Locate the cell with the specified text and output its [X, Y] center coordinate. 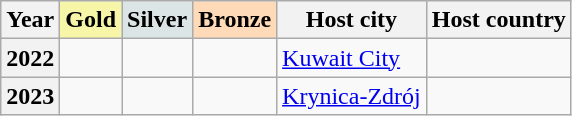
Gold [91, 20]
Silver [158, 20]
Bronze [235, 20]
Krynica-Zdrój [352, 96]
Host country [498, 20]
Kuwait City [352, 58]
Year [30, 20]
2022 [30, 58]
2023 [30, 96]
Host city [352, 20]
